Find where the given text appears and provide that cell's center as (X, Y) coordinate. 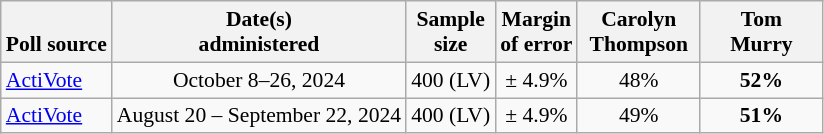
49% (638, 116)
October 8–26, 2024 (259, 80)
August 20 – September 22, 2024 (259, 116)
TomMurry (762, 32)
Date(s)administered (259, 32)
52% (762, 80)
Samplesize (450, 32)
Poll source (56, 32)
51% (762, 116)
48% (638, 80)
CarolynThompson (638, 32)
Marginof error (536, 32)
